Scan for the cell matching the given text and deliver its [X, Y] coordinate at center. 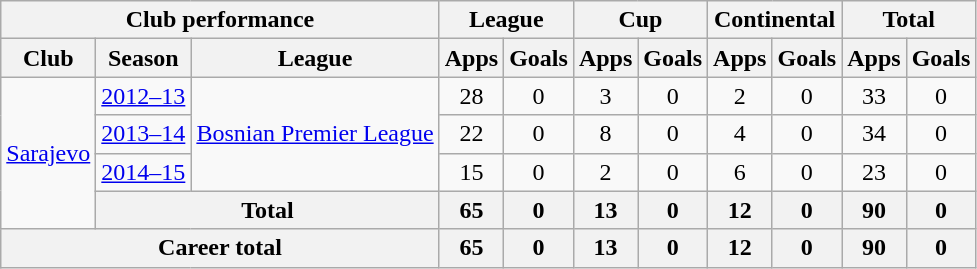
Continental [775, 20]
4 [740, 134]
Club [48, 58]
28 [471, 96]
33 [874, 96]
23 [874, 172]
Club performance [220, 20]
8 [605, 134]
Season [144, 58]
Career total [220, 248]
34 [874, 134]
3 [605, 96]
Sarajevo [48, 153]
22 [471, 134]
Cup [640, 20]
2012–13 [144, 96]
2014–15 [144, 172]
Bosnian Premier League [315, 134]
6 [740, 172]
15 [471, 172]
2013–14 [144, 134]
